Determine the [X, Y] coordinate at the center of the cell enclosing the given text.  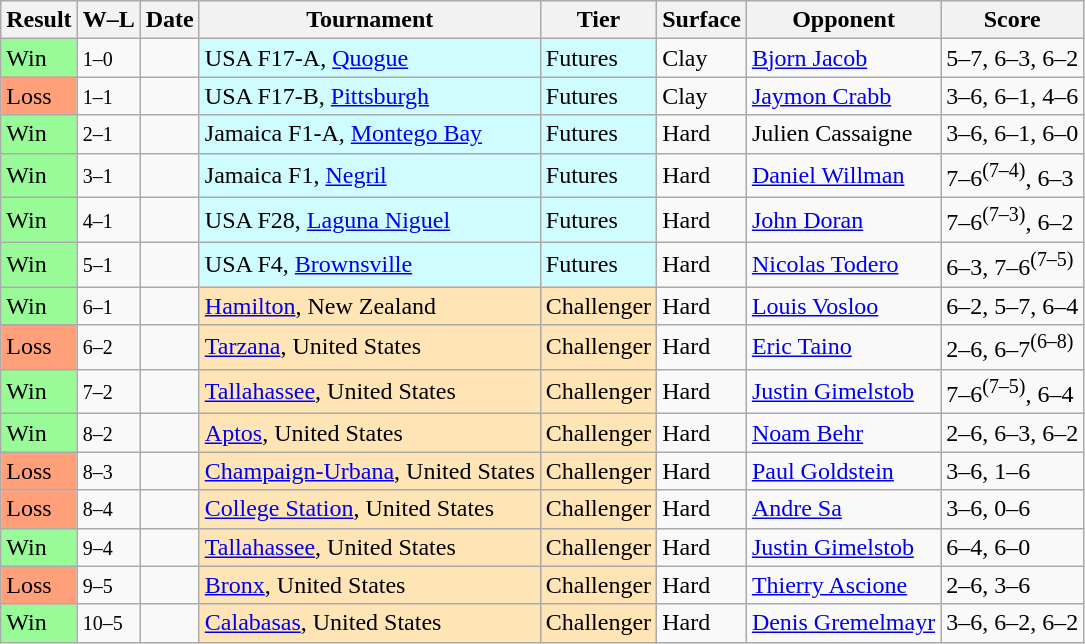
2–6, 3–6 [1012, 585]
USA F4, Brownsville [370, 264]
1–0 [108, 58]
USA F28, Laguna Niguel [370, 220]
7–6(7–3), 6–2 [1012, 220]
John Doran [843, 220]
8–4 [108, 509]
8–2 [108, 433]
Opponent [843, 20]
USA F17-B, Pittsburgh [370, 96]
7–6(7–4), 6–3 [1012, 176]
5–1 [108, 264]
3–6, 0–6 [1012, 509]
2–6, 6–3, 6–2 [1012, 433]
Bjorn Jacob [843, 58]
W–L [108, 20]
1–1 [108, 96]
2–1 [108, 134]
Hamilton, New Zealand [370, 306]
Date [170, 20]
USA F17-A, Quogue [370, 58]
Calabasas, United States [370, 623]
3–6, 6–1, 4–6 [1012, 96]
Denis Gremelmayr [843, 623]
6–2 [108, 348]
9–4 [108, 547]
6–4, 6–0 [1012, 547]
3–1 [108, 176]
Thierry Ascione [843, 585]
Tournament [370, 20]
Tier [598, 20]
Julien Cassaigne [843, 134]
Score [1012, 20]
7–2 [108, 392]
7–6(7–5), 6–4 [1012, 392]
Paul Goldstein [843, 471]
Jamaica F1, Negril [370, 176]
Tarzana, United States [370, 348]
Bronx, United States [370, 585]
6–1 [108, 306]
10–5 [108, 623]
Nicolas Todero [843, 264]
Daniel Willman [843, 176]
3–6, 6–2, 6–2 [1012, 623]
3–6, 6–1, 6–0 [1012, 134]
Jamaica F1-A, Montego Bay [370, 134]
5–7, 6–3, 6–2 [1012, 58]
Louis Vosloo [843, 306]
Result [39, 20]
Noam Behr [843, 433]
3–6, 1–6 [1012, 471]
Surface [702, 20]
College Station, United States [370, 509]
6–2, 5–7, 6–4 [1012, 306]
Jaymon Crabb [843, 96]
8–3 [108, 471]
Eric Taino [843, 348]
9–5 [108, 585]
6–3, 7–6(7–5) [1012, 264]
4–1 [108, 220]
Champaign-Urbana, United States [370, 471]
Aptos, United States [370, 433]
Andre Sa [843, 509]
2–6, 6–7(6–8) [1012, 348]
